Capture the cell that displays the provided text and extract its (x, y) central coordinate. 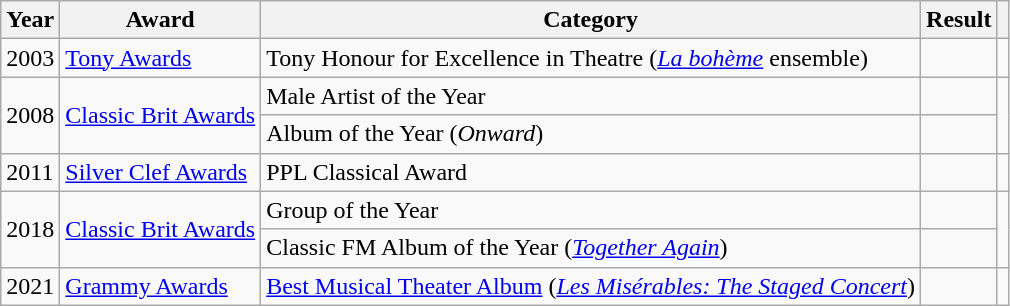
Group of the Year (591, 210)
2018 (30, 229)
Classic FM Album of the Year (Together Again) (591, 248)
Tony Honour for Excellence in Theatre (La bohème ensemble) (591, 58)
2021 (30, 286)
Tony Awards (160, 58)
Award (160, 20)
Grammy Awards (160, 286)
Category (591, 20)
Best Musical Theater Album (Les Misérables: The Staged Concert) (591, 286)
Silver Clef Awards (160, 172)
2011 (30, 172)
PPL Classical Award (591, 172)
2003 (30, 58)
2008 (30, 115)
Album of the Year (Onward) (591, 134)
Result (959, 20)
Male Artist of the Year (591, 96)
Year (30, 20)
